Return [x, y] of the center of cell containing provided text 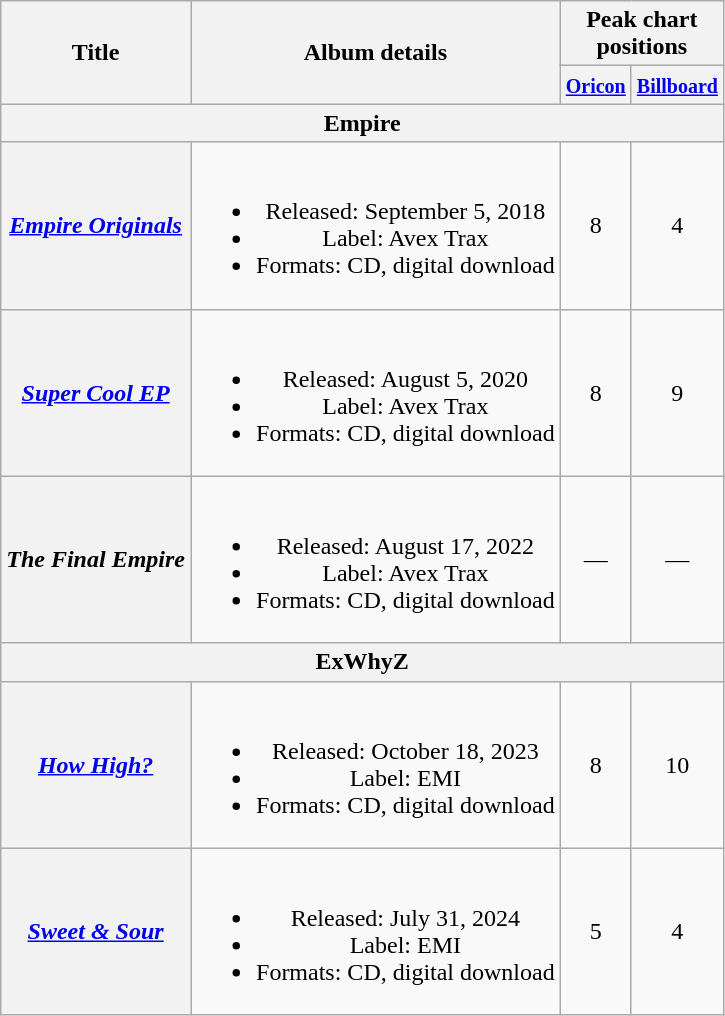
Peak chart positions [642, 34]
Sweet & Sour [96, 932]
Oricon [596, 85]
Super Cool EP [96, 392]
Released: July 31, 2024Label: EMIFormats: CD, digital download [375, 932]
Released: August 5, 2020Label: Avex TraxFormats: CD, digital download [375, 392]
Released: August 17, 2022Label: Avex TraxFormats: CD, digital download [375, 560]
9 [677, 392]
Released: October 18, 2023Label: EMIFormats: CD, digital download [375, 764]
10 [677, 764]
The Final Empire [96, 560]
Billboard [677, 85]
5 [596, 932]
Empire Originals [96, 226]
Album details [375, 52]
How High? [96, 764]
Empire [362, 123]
Title [96, 52]
Released: September 5, 2018Label: Avex TraxFormats: CD, digital download [375, 226]
ExWhyZ [362, 662]
